Find where the given text appears and provide that cell's center as (X, Y) coordinate. 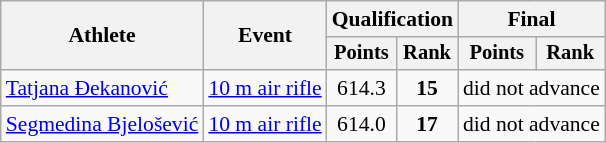
Segmedina Bjelošević (102, 124)
15 (427, 88)
Qualification (392, 19)
614.0 (362, 124)
Athlete (102, 36)
17 (427, 124)
Tatjana Đekanović (102, 88)
Event (264, 36)
Final (532, 19)
614.3 (362, 88)
